For the text-containing cell, return its midpoint in (x, y) coordinate format. 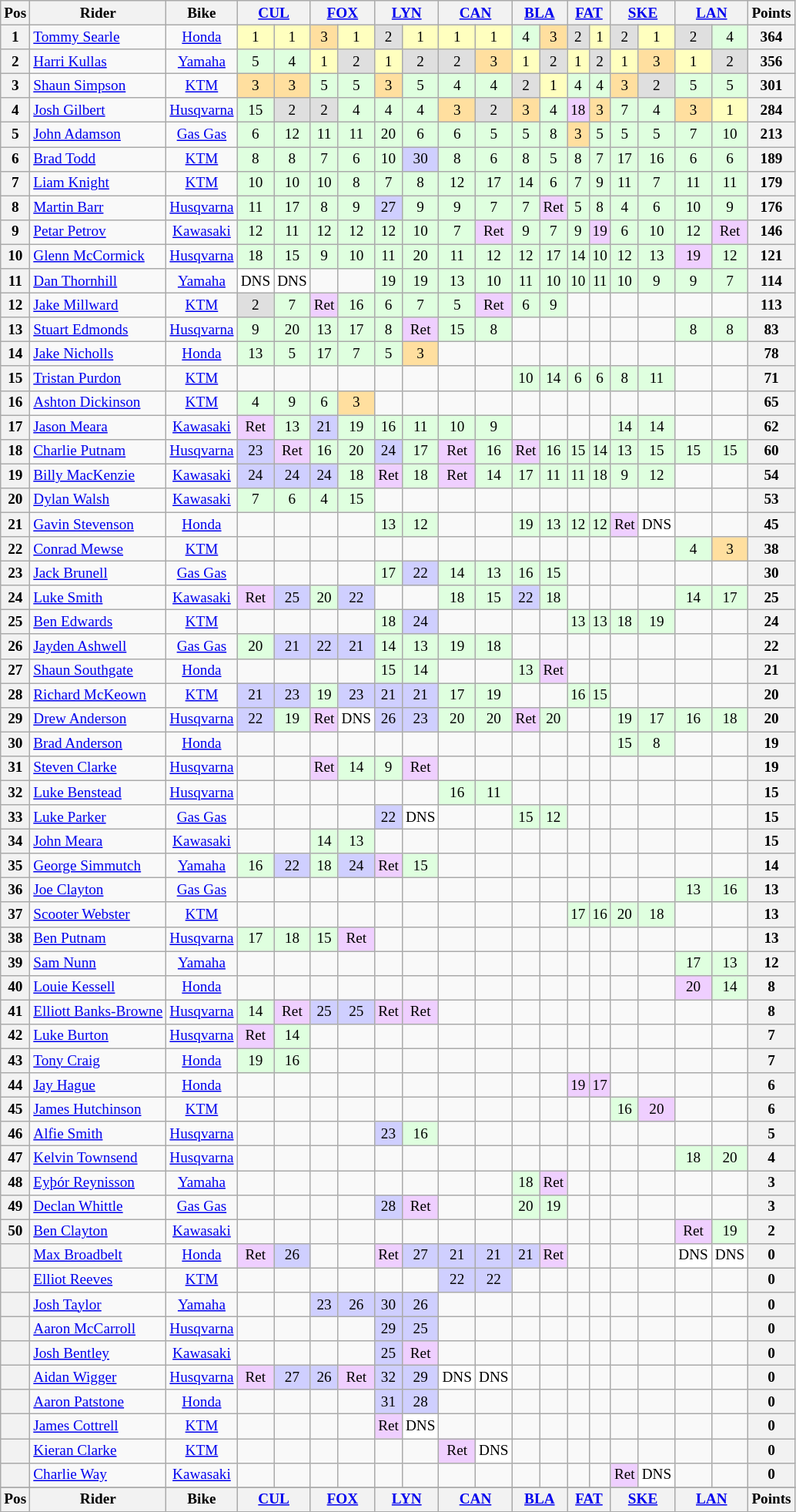
Tommy Searle (99, 37)
Jay Hague (99, 1085)
Elliot Reeves (99, 1280)
41 (15, 1012)
40 (15, 987)
Petar Petrov (99, 232)
Luke Benstead (99, 793)
James Cottrell (99, 1427)
Tony Craig (99, 1061)
Brad Anderson (99, 744)
Steven Clarke (99, 768)
Tristan Purdon (99, 378)
Martin Barr (99, 208)
Aaron Patstone (99, 1402)
189 (771, 159)
Max Broadbelt (99, 1256)
Charlie Way (99, 1475)
Elliott Banks-Browne (99, 1012)
Harri Kullas (99, 62)
George Simmutch (99, 866)
Conrad Mewse (99, 549)
356 (771, 62)
35 (15, 866)
60 (771, 451)
65 (771, 403)
Gavin Stevenson (99, 525)
Stuart Edmonds (99, 330)
47 (15, 1158)
Aaron McCarroll (99, 1329)
54 (771, 476)
John Adamson (99, 135)
50 (15, 1232)
Ben Clayton (99, 1232)
Brad Todd (99, 159)
36 (15, 890)
Luke Burton (99, 1036)
Josh Bentley (99, 1353)
83 (771, 330)
Declan Whittle (99, 1207)
Dan Thornhill (99, 281)
33 (15, 817)
Jayden Ashwell (99, 646)
121 (771, 256)
Richard McKeown (99, 695)
49 (15, 1207)
Aidan Wigger (99, 1377)
James Hutchinson (99, 1109)
Eyþór Reynisson (99, 1182)
Ben Edwards (99, 622)
Ashton Dickinson (99, 403)
34 (15, 841)
Glenn McCormick (99, 256)
Ben Putnam (99, 939)
78 (771, 354)
146 (771, 232)
Drew Anderson (99, 719)
44 (15, 1085)
John Meara (99, 841)
176 (771, 208)
Shaun Southgate (99, 671)
42 (15, 1036)
Joe Clayton (99, 890)
114 (771, 281)
364 (771, 37)
Alfie Smith (99, 1134)
Jake Nicholls (99, 354)
213 (771, 135)
62 (771, 427)
Kelvin Townsend (99, 1158)
37 (15, 914)
284 (771, 110)
301 (771, 85)
Billy MacKenzie (99, 476)
48 (15, 1182)
113 (771, 305)
Charlie Putnam (99, 451)
Shaun Simpson (99, 85)
Kieran Clarke (99, 1450)
53 (771, 500)
46 (15, 1134)
179 (771, 183)
39 (15, 964)
Josh Gilbert (99, 110)
Liam Knight (99, 183)
43 (15, 1061)
Scooter Webster (99, 914)
Jack Brunell (99, 573)
Luke Smith (99, 598)
Sam Nunn (99, 964)
Luke Parker (99, 817)
71 (771, 378)
Jason Meara (99, 427)
Dylan Walsh (99, 500)
Jake Millward (99, 305)
Louie Kessell (99, 987)
Josh Taylor (99, 1305)
